Scan for the cell matching the given text and deliver its (x, y) coordinate at center. 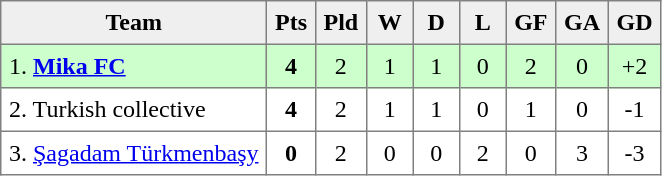
3. Şagadam Türkmenbaşy (134, 153)
L (482, 23)
Team (134, 23)
3 (582, 153)
GF (531, 23)
2. Turkish collective (134, 110)
W (389, 23)
-1 (634, 110)
D (436, 23)
+2 (634, 66)
Pld (340, 23)
Pts (291, 23)
1. Mika FC (134, 66)
GA (582, 23)
GD (634, 23)
-3 (634, 153)
